Determine the [x, y] coordinate at the center of the cell enclosing the given text.  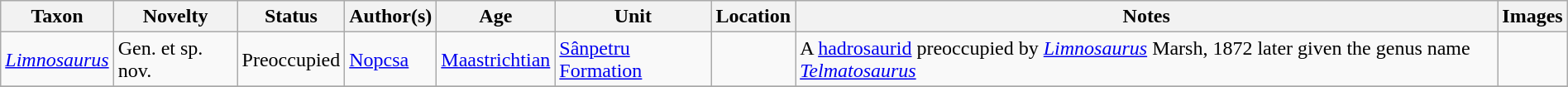
Novelty [175, 17]
Gen. et sp. nov. [175, 60]
Images [1532, 17]
Maastrichtian [496, 60]
Author(s) [390, 17]
Notes [1146, 17]
Preoccupied [291, 60]
Nopcsa [390, 60]
Status [291, 17]
Age [496, 17]
Limnosaurus [57, 60]
Taxon [57, 17]
Location [753, 17]
Sânpetru Formation [633, 60]
Unit [633, 17]
A hadrosaurid preoccupied by Limnosaurus Marsh, 1872 later given the genus name Telmatosaurus [1146, 60]
